Identify which cell holds the provided text, then report its [X, Y] central coordinate. 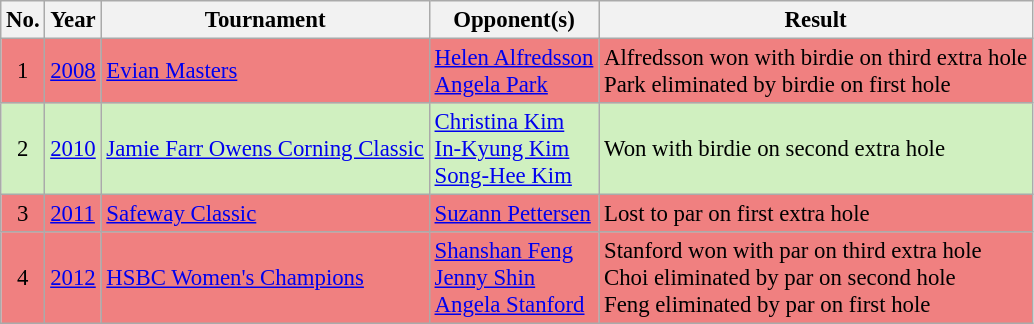
No. [23, 20]
1 [23, 72]
2008 [73, 72]
Tournament [265, 20]
3 [23, 214]
Opponent(s) [514, 20]
Stanford won with par on third extra holeChoi eliminated by par on second holeFeng eliminated by par on first hole [816, 278]
2012 [73, 278]
Alfredsson won with birdie on third extra holePark eliminated by birdie on first hole [816, 72]
Lost to par on first extra hole [816, 214]
4 [23, 278]
Shanshan Feng Jenny Shin Angela Stanford [514, 278]
2011 [73, 214]
Helen Alfredsson Angela Park [514, 72]
Won with birdie on second extra hole [816, 149]
Suzann Pettersen [514, 214]
Christina Kim In-Kyung Kim Song-Hee Kim [514, 149]
Year [73, 20]
Evian Masters [265, 72]
HSBC Women's Champions [265, 278]
Safeway Classic [265, 214]
2 [23, 149]
Result [816, 20]
2010 [73, 149]
Jamie Farr Owens Corning Classic [265, 149]
